From the cell containing the given text, extract its center point as (X, Y) coordinate. 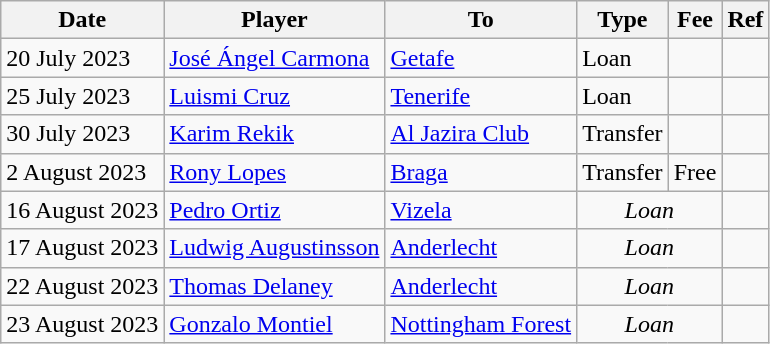
Luismi Cruz (274, 96)
Gonzalo Montiel (274, 324)
16 August 2023 (82, 210)
Rony Lopes (274, 172)
2 August 2023 (82, 172)
Braga (481, 172)
Karim Rekik (274, 134)
Tenerife (481, 96)
Free (695, 172)
22 August 2023 (82, 286)
20 July 2023 (82, 58)
Date (82, 20)
Getafe (481, 58)
Player (274, 20)
Type (623, 20)
Vizela (481, 210)
30 July 2023 (82, 134)
17 August 2023 (82, 248)
Al Jazira Club (481, 134)
25 July 2023 (82, 96)
To (481, 20)
José Ángel Carmona (274, 58)
Pedro Ortiz (274, 210)
Fee (695, 20)
Ref (746, 20)
Nottingham Forest (481, 324)
23 August 2023 (82, 324)
Ludwig Augustinsson (274, 248)
Thomas Delaney (274, 286)
